Search for the cell housing the specified text and yield its (X, Y) center coordinate. 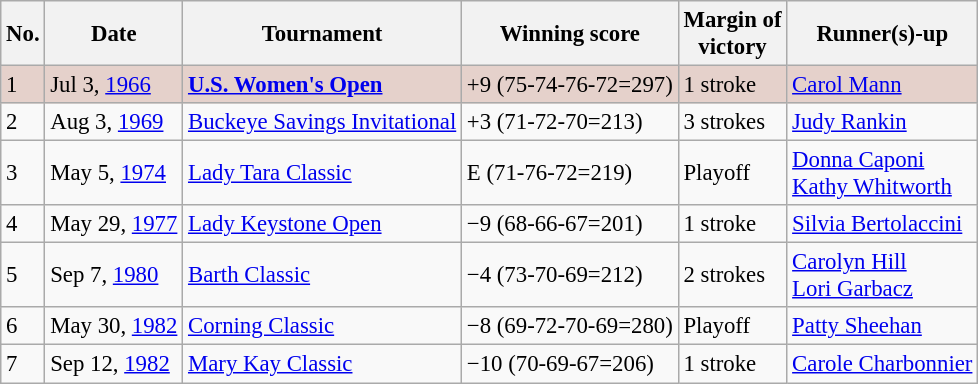
Buckeye Savings Invitational (322, 122)
Sep 7, 1980 (114, 276)
−8 (69-72-70-69=280) (570, 327)
Lady Keystone Open (322, 224)
6 (23, 327)
2 (23, 122)
Barth Classic (322, 276)
Carol Mann (882, 85)
U.S. Women's Open (322, 85)
Jul 3, 1966 (114, 85)
No. (23, 34)
Donna Caponi Kathy Whitworth (882, 174)
May 5, 1974 (114, 174)
3 (23, 174)
5 (23, 276)
Aug 3, 1969 (114, 122)
Silvia Bertolaccini (882, 224)
Date (114, 34)
7 (23, 364)
Patty Sheehan (882, 327)
Lady Tara Classic (322, 174)
−10 (70-69-67=206) (570, 364)
May 29, 1977 (114, 224)
Judy Rankin (882, 122)
Corning Classic (322, 327)
Tournament (322, 34)
Winning score (570, 34)
Carolyn Hill Lori Garbacz (882, 276)
Margin ofvictory (732, 34)
−4 (73-70-69=212) (570, 276)
+3 (71-72-70=213) (570, 122)
Carole Charbonnier (882, 364)
4 (23, 224)
3 strokes (732, 122)
Sep 12, 1982 (114, 364)
May 30, 1982 (114, 327)
+9 (75-74-76-72=297) (570, 85)
Mary Kay Classic (322, 364)
1 (23, 85)
E (71-76-72=219) (570, 174)
Runner(s)-up (882, 34)
−9 (68-66-67=201) (570, 224)
2 strokes (732, 276)
